Output the [x, y] coordinate of the center of the cell containing the given text.  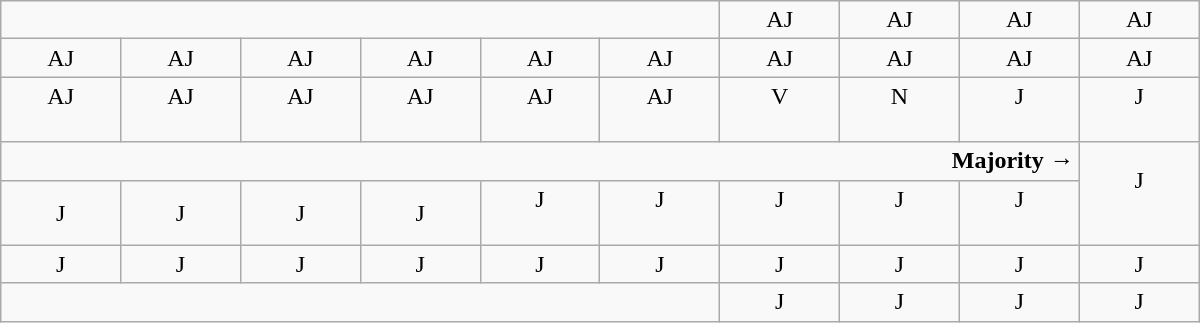
N [900, 110]
V [780, 110]
Majority → [540, 161]
